From the cell containing the given text, extract its center point as [X, Y] coordinate. 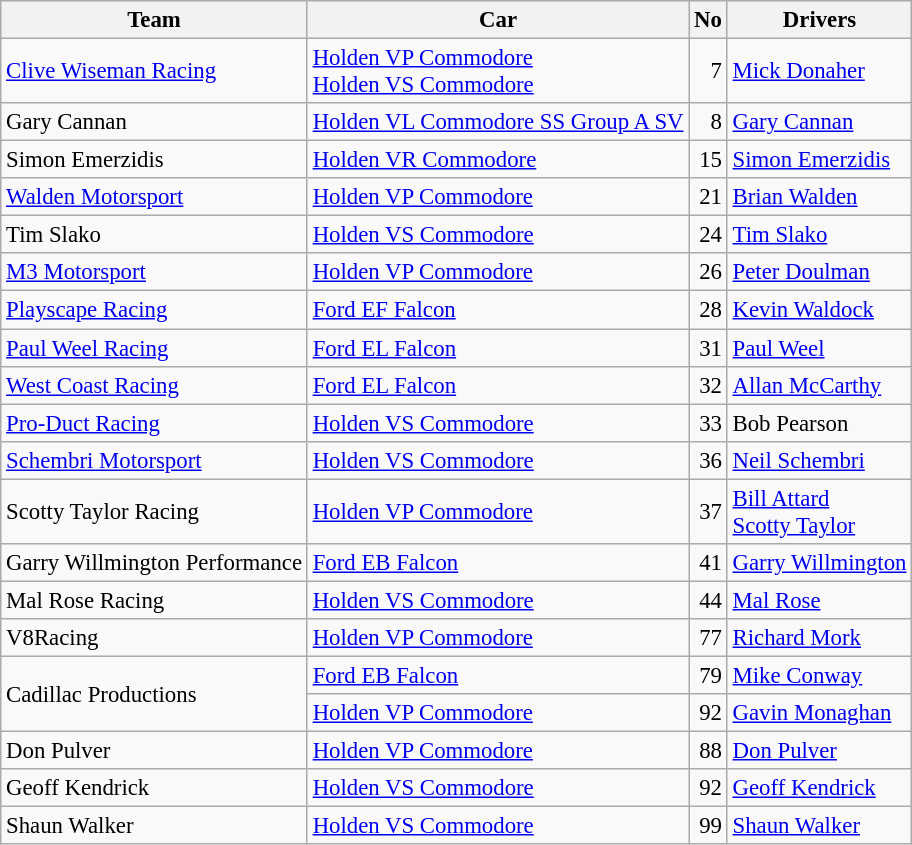
Richard Mork [820, 638]
West Coast Racing [154, 385]
Mick Donaher [820, 72]
Holden VP CommodoreHolden VS Commodore [498, 72]
No [708, 20]
44 [708, 600]
Cadillac Productions [154, 694]
Mal Rose Racing [154, 600]
32 [708, 385]
Garry Willmington [820, 563]
31 [708, 348]
M3 Motorsport [154, 273]
Bob Pearson [820, 423]
28 [708, 310]
Clive Wiseman Racing [154, 72]
Scotty Taylor Racing [154, 512]
79 [708, 675]
Mal Rose [820, 600]
Neil Schembri [820, 460]
7 [708, 72]
Bill Attard Scotty Taylor [820, 512]
Paul Weel [820, 348]
Pro-Duct Racing [154, 423]
Peter Doulman [820, 273]
Mike Conway [820, 675]
Walden Motorsport [154, 197]
Holden VL Commodore SS Group A SV [498, 122]
88 [708, 751]
36 [708, 460]
99 [708, 826]
Garry Willmington Performance [154, 563]
41 [708, 563]
Gavin Monaghan [820, 713]
Schembri Motorsport [154, 460]
21 [708, 197]
Ford EF Falcon [498, 310]
Holden VR Commodore [498, 160]
V8Racing [154, 638]
Paul Weel Racing [154, 348]
Drivers [820, 20]
24 [708, 235]
Kevin Waldock [820, 310]
33 [708, 423]
26 [708, 273]
Team [154, 20]
Brian Walden [820, 197]
Playscape Racing [154, 310]
15 [708, 160]
37 [708, 512]
Car [498, 20]
Allan McCarthy [820, 385]
8 [708, 122]
77 [708, 638]
